For the text-containing cell, return its midpoint in (X, Y) coordinate format. 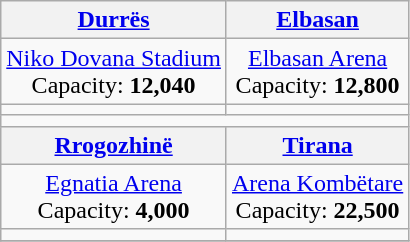
Rrogozhinë (114, 145)
Arena KombëtareCapacity: 22,500 (317, 196)
Elbasan ArenaCapacity: 12,800 (317, 72)
Egnatia ArenaCapacity: 4,000 (114, 196)
Niko Dovana StadiumCapacity: 12,040 (114, 72)
Tirana (317, 145)
Durrës (114, 20)
Elbasan (317, 20)
